Search for the cell housing the specified text and yield its (X, Y) center coordinate. 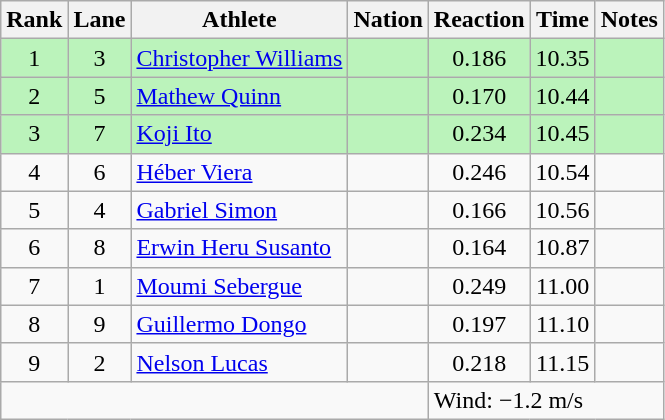
Erwin Heru Susanto (240, 248)
Gabriel Simon (240, 210)
11.00 (562, 286)
0.246 (479, 172)
0.186 (479, 58)
10.56 (562, 210)
0.249 (479, 286)
Nelson Lucas (240, 362)
Notes (629, 20)
Mathew Quinn (240, 96)
10.54 (562, 172)
Lane (100, 20)
Koji Ito (240, 134)
0.164 (479, 248)
Reaction (479, 20)
Athlete (240, 20)
10.35 (562, 58)
Rank (34, 20)
10.45 (562, 134)
Nation (388, 20)
10.87 (562, 248)
Héber Viera (240, 172)
10.44 (562, 96)
11.15 (562, 362)
0.170 (479, 96)
Time (562, 20)
0.166 (479, 210)
Wind: −1.2 m/s (546, 400)
11.10 (562, 324)
0.218 (479, 362)
Christopher Williams (240, 58)
Moumi Sebergue (240, 286)
0.197 (479, 324)
Guillermo Dongo (240, 324)
0.234 (479, 134)
